Search for the cell housing the specified text and yield its (X, Y) center coordinate. 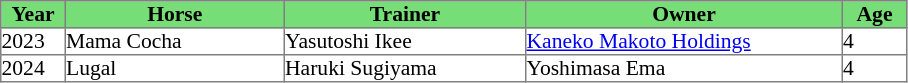
2024 (33, 68)
Mama Cocha (174, 42)
Trainer (405, 14)
Yasutoshi Ikee (405, 42)
Age (874, 14)
Owner (684, 14)
Yoshimasa Ema (684, 68)
Haruki Sugiyama (405, 68)
Kaneko Makoto Holdings (684, 42)
Horse (174, 14)
Year (33, 14)
2023 (33, 42)
Lugal (174, 68)
